Return (x, y) of the center of cell containing provided text 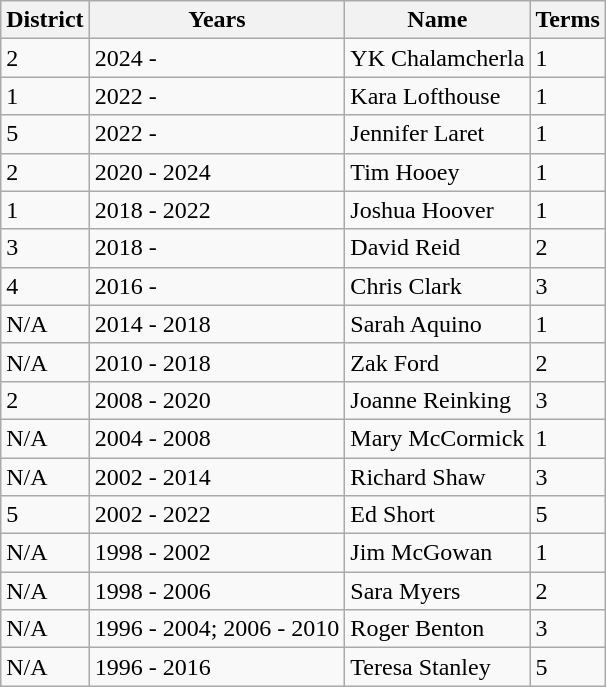
Roger Benton (438, 629)
Jennifer Laret (438, 134)
1996 - 2016 (217, 667)
David Reid (438, 248)
YK Chalamcherla (438, 58)
Jim McGowan (438, 553)
Sarah Aquino (438, 324)
2002 - 2014 (217, 477)
1998 - 2006 (217, 591)
District (45, 20)
Joanne Reinking (438, 400)
Joshua Hoover (438, 210)
Sara Myers (438, 591)
Name (438, 20)
2004 - 2008 (217, 438)
Teresa Stanley (438, 667)
Zak Ford (438, 362)
2016 - (217, 286)
Mary McCormick (438, 438)
2018 - (217, 248)
2024 - (217, 58)
Ed Short (438, 515)
2008 - 2020 (217, 400)
Tim Hooey (438, 172)
Kara Lofthouse (438, 96)
Years (217, 20)
2014 - 2018 (217, 324)
2020 - 2024 (217, 172)
1998 - 2002 (217, 553)
1996 - 2004; 2006 - 2010 (217, 629)
2018 - 2022 (217, 210)
2002 - 2022 (217, 515)
Chris Clark (438, 286)
2010 - 2018 (217, 362)
4 (45, 286)
Terms (568, 20)
Richard Shaw (438, 477)
